Search for the cell housing the specified text and yield its [X, Y] center coordinate. 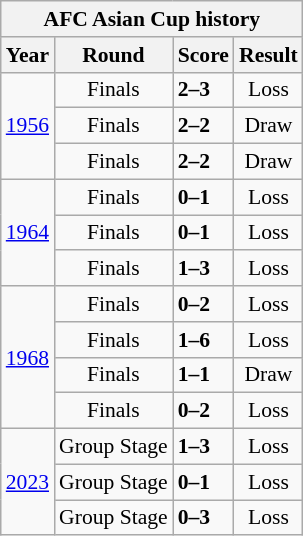
AFC Asian Cup history [152, 19]
1968 [28, 357]
1–6 [204, 340]
2–3 [204, 90]
Year [28, 55]
1956 [28, 126]
1964 [28, 232]
2023 [28, 482]
0–3 [204, 518]
Round [114, 55]
1–1 [204, 375]
Score [204, 55]
Result [268, 55]
